Detect which cell encompasses the target text, then output its [x, y] center coordinate. 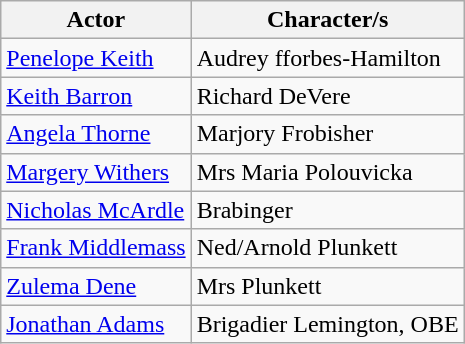
Frank Middlemass [96, 248]
Brigadier Lemington, OBE [328, 324]
Marjory Frobisher [328, 134]
Ned/Arnold Plunkett [328, 248]
Actor [96, 20]
Angela Thorne [96, 134]
Jonathan Adams [96, 324]
Nicholas McArdle [96, 210]
Mrs Maria Polouvicka [328, 172]
Mrs Plunkett [328, 286]
Keith Barron [96, 96]
Penelope Keith [96, 58]
Audrey fforbes-Hamilton [328, 58]
Brabinger [328, 210]
Zulema Dene [96, 286]
Margery Withers [96, 172]
Character/s [328, 20]
Richard DeVere [328, 96]
